Scan for the cell matching the given text and deliver its (X, Y) coordinate at center. 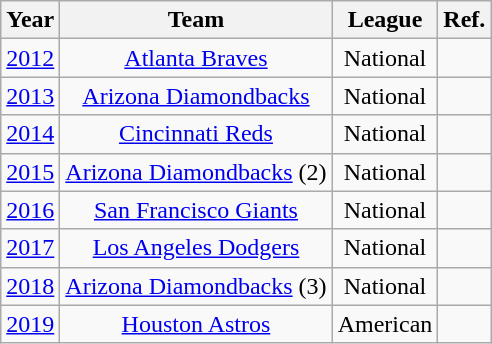
Year (30, 20)
Arizona Diamondbacks (196, 96)
2016 (30, 210)
League (385, 20)
2015 (30, 172)
Los Angeles Dodgers (196, 248)
2019 (30, 324)
Atlanta Braves (196, 58)
Ref. (464, 20)
Arizona Diamondbacks (2) (196, 172)
American (385, 324)
2013 (30, 96)
2018 (30, 286)
2017 (30, 248)
San Francisco Giants (196, 210)
Team (196, 20)
Arizona Diamondbacks (3) (196, 286)
Houston Astros (196, 324)
2012 (30, 58)
Cincinnati Reds (196, 134)
2014 (30, 134)
